Output the [X, Y] coordinate of the center of the cell containing the given text.  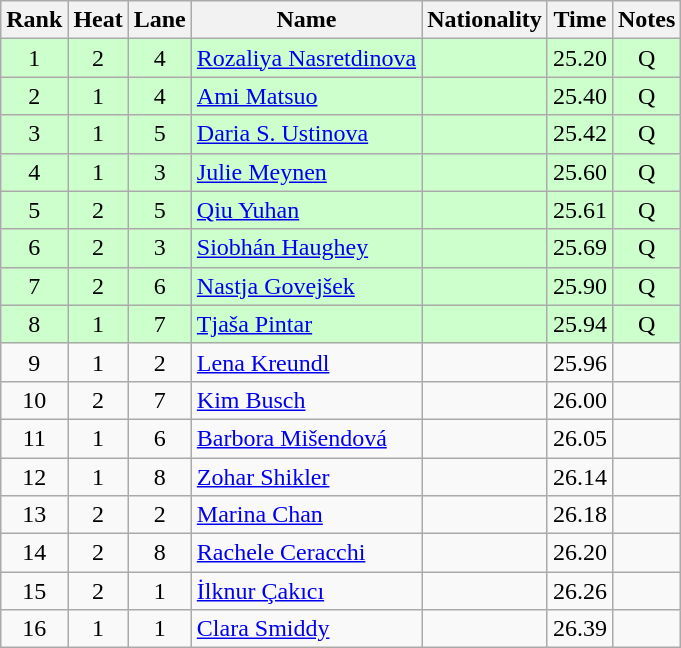
16 [34, 629]
15 [34, 591]
9 [34, 362]
12 [34, 477]
26.18 [580, 515]
26.26 [580, 591]
26.14 [580, 477]
13 [34, 515]
25.96 [580, 362]
Clara Smiddy [306, 629]
25.69 [580, 248]
25.40 [580, 96]
Siobhán Haughey [306, 248]
Name [306, 20]
25.20 [580, 58]
25.60 [580, 172]
11 [34, 438]
Barbora Mišendová [306, 438]
İlknur Çakıcı [306, 591]
Nationality [485, 20]
26.20 [580, 553]
26.39 [580, 629]
Daria S. Ustinova [306, 134]
26.05 [580, 438]
10 [34, 400]
Zohar Shikler [306, 477]
25.61 [580, 210]
14 [34, 553]
Qiu Yuhan [306, 210]
Ami Matsuo [306, 96]
Rozaliya Nasretdinova [306, 58]
Marina Chan [306, 515]
Lane [160, 20]
Tjaša Pintar [306, 324]
Julie Meynen [306, 172]
Heat [98, 20]
26.00 [580, 400]
Time [580, 20]
Nastja Govejšek [306, 286]
25.42 [580, 134]
25.94 [580, 324]
Rank [34, 20]
Rachele Ceracchi [306, 553]
Notes [646, 20]
Kim Busch [306, 400]
Lena Kreundl [306, 362]
25.90 [580, 286]
